Determine the [X, Y] coordinate at the center of the cell enclosing the given text.  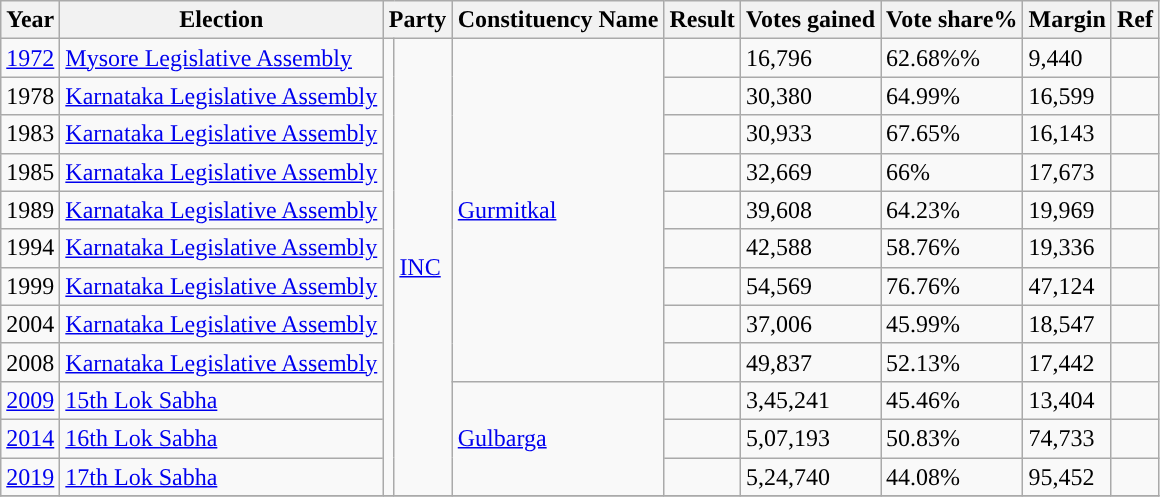
74,733 [1067, 438]
1985 [30, 172]
37,006 [810, 324]
Votes gained [810, 20]
1989 [30, 210]
17th Lok Sabha [222, 477]
39,608 [810, 210]
2008 [30, 362]
58.76% [952, 248]
76.76% [952, 286]
Party [418, 20]
67.65% [952, 134]
49,837 [810, 362]
13,404 [1067, 400]
16,796 [810, 58]
52.13% [952, 362]
2009 [30, 400]
1983 [30, 134]
Gulbarga [558, 438]
2019 [30, 477]
1972 [30, 58]
Election [222, 20]
Ref [1134, 20]
44.08% [952, 477]
50.83% [952, 438]
9,440 [1067, 58]
45.99% [952, 324]
42,588 [810, 248]
47,124 [1067, 286]
Gurmitkal [558, 210]
17,673 [1067, 172]
Year [30, 20]
Constituency Name [558, 20]
66% [952, 172]
30,933 [810, 134]
3,45,241 [810, 400]
INC [423, 268]
32,669 [810, 172]
1999 [30, 286]
Mysore Legislative Assembly [222, 58]
30,380 [810, 96]
62.68%% [952, 58]
1994 [30, 248]
95,452 [1067, 477]
16,143 [1067, 134]
19,969 [1067, 210]
19,336 [1067, 248]
Result [702, 20]
2004 [30, 324]
15th Lok Sabha [222, 400]
64.99% [952, 96]
5,24,740 [810, 477]
1978 [30, 96]
18,547 [1067, 324]
Margin [1067, 20]
16th Lok Sabha [222, 438]
2014 [30, 438]
64.23% [952, 210]
17,442 [1067, 362]
Vote share% [952, 20]
45.46% [952, 400]
5,07,193 [810, 438]
16,599 [1067, 96]
54,569 [810, 286]
